Extract the (x, y) coordinate from the center of the cell holding the provided text.  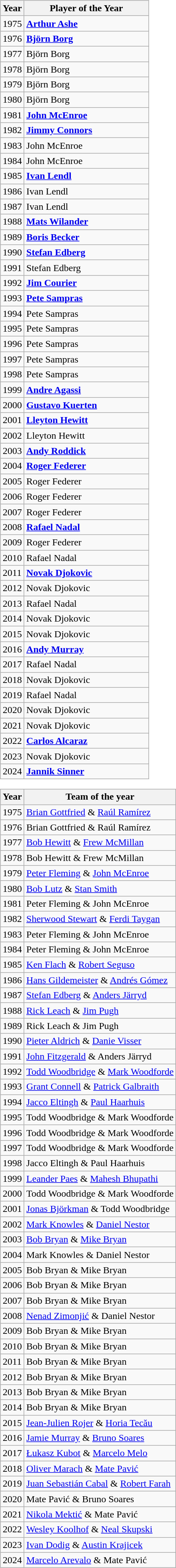
Jim Courier (86, 283)
Leander Paes & Mahesh Bhupathi (100, 1179)
Marcelo Arevalo & Mate Pavić (100, 1560)
Pieter Aldrich & Danie Visser (100, 1041)
Andre Agassi (86, 390)
Ivan Dodig & Austin Krajicek (100, 1545)
Arthur Ashe (86, 23)
Oliver Marach & Mate Pavić (100, 1469)
Łukasz Kubot & Marcelo Melo (100, 1453)
Jamie Murray & Bruno Soares (100, 1438)
Jimmy Connors (86, 130)
Gustavo Kuerten (86, 405)
Stefan Edberg & Anders Järryd (100, 995)
John Fitzgerald & Anders Järryd (100, 1056)
Bob Lutz & Stan Smith (100, 888)
Ken Flach & Robert Seguso (100, 965)
Andy Roddick (86, 451)
Mate Pavić & Bruno Soares (100, 1499)
Hans Gildemeister & Andrés Gómez (100, 980)
Jonas Björkman & Todd Woodbridge (100, 1209)
Jean-Julien Rojer & Horia Tecău (100, 1422)
Sherwood Stewart & Ferdi Taygan (100, 919)
Juan Sebastián Cabal & Robert Farah (100, 1484)
Mats Wilander (86, 222)
Carlos Alcaraz (86, 741)
Boris Becker (86, 237)
Nenad Zimonjić & Daniel Nestor (100, 1316)
Wesley Koolhof & Neal Skupski (100, 1530)
Jannik Sinner (86, 771)
Grant Connell & Patrick Galbraith (100, 1087)
Team of the year (100, 797)
Player of the Year (86, 8)
Nikola Mektić & Mate Pavić (100, 1514)
Andy Murray (86, 649)
